Return the [x, y] coordinate for the center point of the cell that contains the specified text.  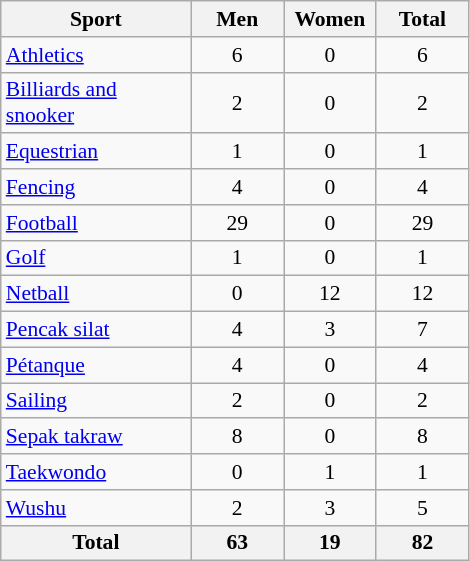
Pencak silat [96, 330]
Golf [96, 258]
5 [422, 508]
Pétanque [96, 365]
Sepak takraw [96, 437]
19 [330, 543]
Netball [96, 294]
82 [422, 543]
Women [330, 19]
7 [422, 330]
63 [238, 543]
Equestrian [96, 152]
Athletics [96, 55]
Sailing [96, 401]
Billiards and snooker [96, 102]
Men [238, 19]
Football [96, 223]
Fencing [96, 187]
Taekwondo [96, 472]
Wushu [96, 508]
Sport [96, 19]
